Extract the (X, Y) coordinate from the center of the cell holding the provided text.  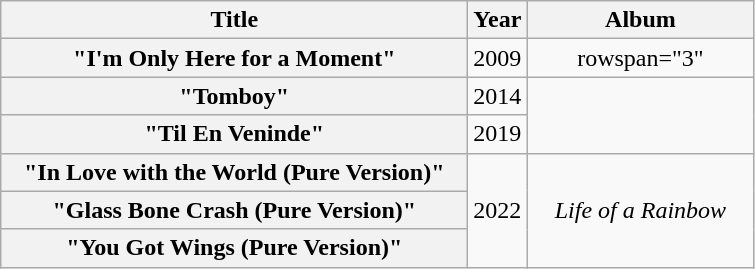
"In Love with the World (Pure Version)" (234, 172)
"Til En Veninde" (234, 134)
"Glass Bone Crash (Pure Version)" (234, 210)
"I'm Only Here for a Moment" (234, 58)
Album (640, 20)
rowspan="3" (640, 58)
2019 (498, 134)
Year (498, 20)
"Tomboy" (234, 96)
2009 (498, 58)
"You Got Wings (Pure Version)" (234, 248)
2014 (498, 96)
2022 (498, 210)
Life of a Rainbow (640, 210)
Title (234, 20)
